For the text-containing cell, return its midpoint in [X, Y] coordinate format. 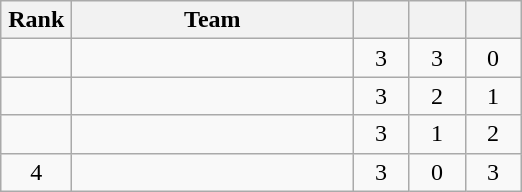
Rank [36, 20]
Team [212, 20]
4 [36, 172]
